Output the [x, y] coordinate of the center of the cell containing the given text.  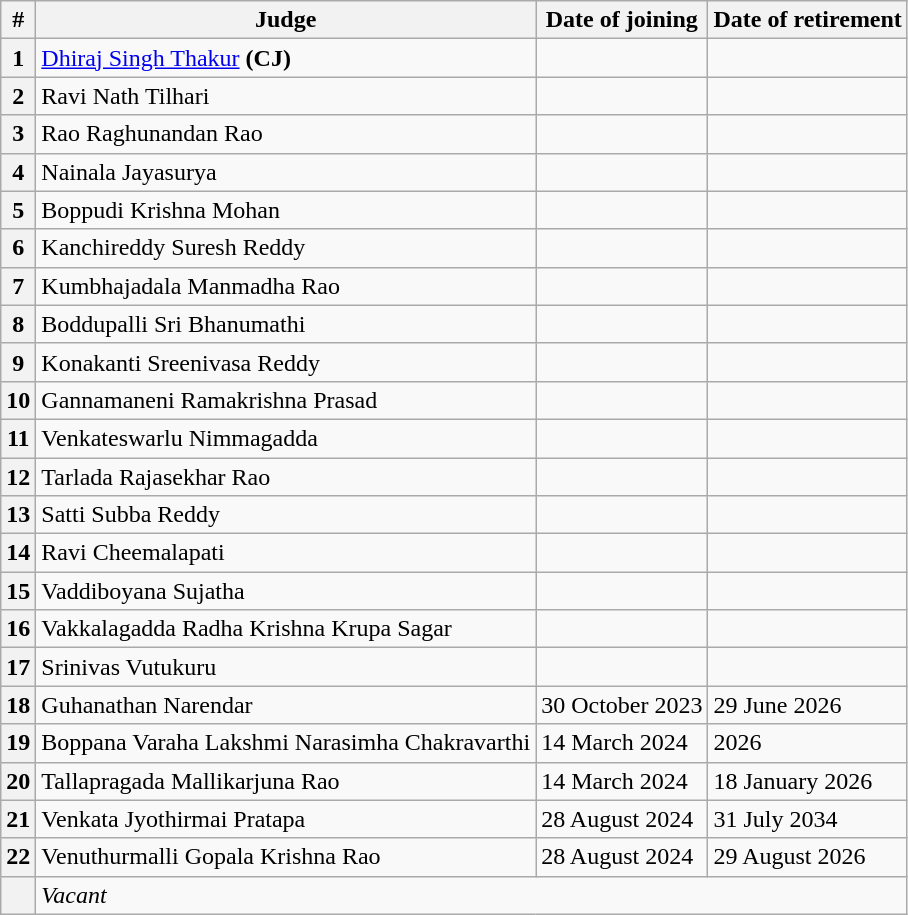
29 August 2026 [808, 857]
21 [18, 819]
17 [18, 667]
8 [18, 324]
Tallapragada Mallikarjuna Rao [286, 781]
18 January 2026 [808, 781]
20 [18, 781]
Kumbhajadala Manmadha Rao [286, 286]
Vakkalagadda Radha Krishna Krupa Sagar [286, 629]
Boppana Varaha Lakshmi Narasimha Chakravarthi [286, 743]
Srinivas Vutukuru [286, 667]
Ravi Cheemalapati [286, 553]
11 [18, 438]
15 [18, 591]
Tarlada Rajasekhar Rao [286, 477]
19 [18, 743]
1 [18, 58]
Venuthurmalli Gopala Krishna Rao [286, 857]
Guhanathan Narendar [286, 705]
Satti Subba Reddy [286, 515]
13 [18, 515]
Vaddiboyana Sujatha [286, 591]
3 [18, 134]
6 [18, 248]
2026 [808, 743]
Date of joining [622, 20]
Date of retirement [808, 20]
Judge [286, 20]
Ravi Nath Tilhari [286, 96]
16 [18, 629]
Vacant [472, 895]
7 [18, 286]
Gannamaneni Ramakrishna Prasad [286, 400]
Boddupalli Sri Bhanumathi [286, 324]
10 [18, 400]
Kanchireddy Suresh Reddy [286, 248]
Venkata Jyothirmai Pratapa [286, 819]
Venkateswarlu Nimmagadda [286, 438]
Boppudi Krishna Mohan [286, 210]
18 [18, 705]
Dhiraj Singh Thakur (CJ) [286, 58]
Konakanti Sreenivasa Reddy [286, 362]
12 [18, 477]
30 October 2023 [622, 705]
31 July 2034 [808, 819]
Nainala Jayasurya [286, 172]
2 [18, 96]
9 [18, 362]
5 [18, 210]
14 [18, 553]
# [18, 20]
29 June 2026 [808, 705]
4 [18, 172]
Rao Raghunandan Rao [286, 134]
22 [18, 857]
